Detect which cell encompasses the target text, then output its (X, Y) center coordinate. 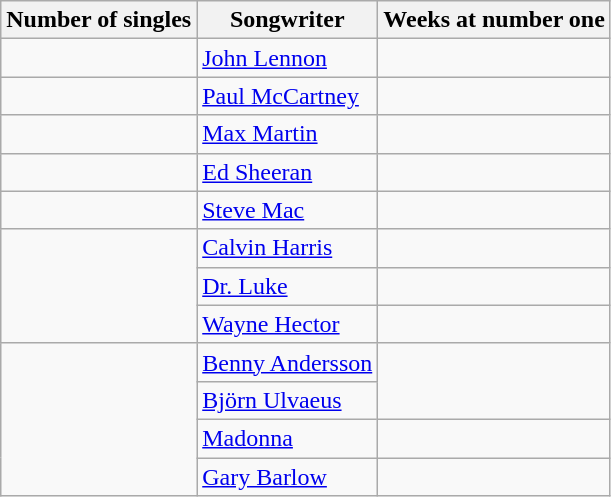
Benny Andersson (288, 362)
Madonna (288, 438)
Gary Barlow (288, 477)
Weeks at number one (494, 20)
Number of singles (99, 20)
Ed Sheeran (288, 172)
Dr. Luke (288, 286)
Calvin Harris (288, 248)
Steve Mac (288, 210)
Wayne Hector (288, 324)
Paul McCartney (288, 96)
Max Martin (288, 134)
Björn Ulvaeus (288, 400)
Songwriter (288, 20)
John Lennon (288, 58)
